Locate the cell with the specified text and output its [x, y] center coordinate. 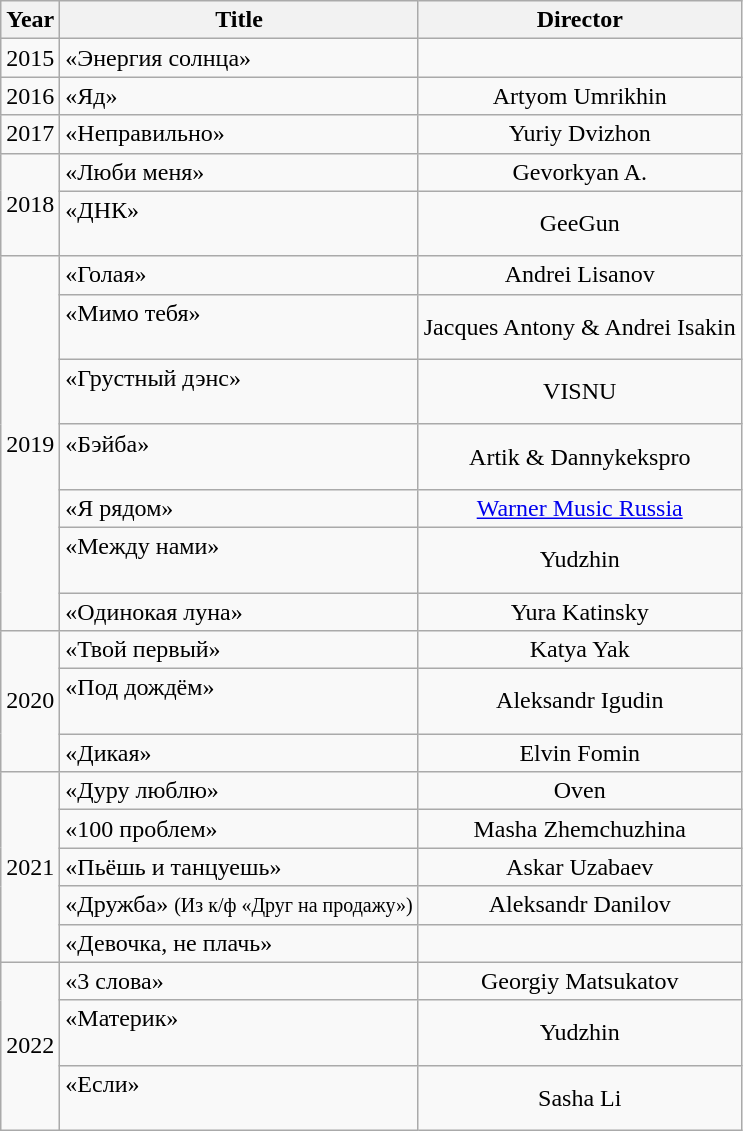
Yuriy Dvizhon [580, 134]
«Голая» [239, 275]
Gevorkyan A. [580, 172]
2020 [30, 702]
Director [580, 20]
Jacques Antony & Andrei Isakin [580, 326]
«Люби меня» [239, 172]
Warner Music Russia [580, 508]
«Грустный дэнс» [239, 392]
«Пьёшь и танцуешь» [239, 867]
«Мимо тебя» [239, 326]
2018 [30, 204]
Artik & Dannykekspro [580, 456]
«Под дождём» [239, 702]
«Между нами» [239, 560]
«Материк» [239, 1032]
«Я рядом» [239, 508]
Masha Zhemchuzhina [580, 829]
Aleksandr Danilov [580, 905]
Andrei Lisanov [580, 275]
«3 слова» [239, 981]
Yura Katinsky [580, 611]
«Энергия солнца» [239, 58]
Sasha Li [580, 1098]
2017 [30, 134]
2015 [30, 58]
«Бэйба» [239, 456]
«Яд» [239, 96]
«Неправильно» [239, 134]
Aleksandr Igudin [580, 702]
2021 [30, 867]
«Если» [239, 1098]
«Дуру люблю» [239, 791]
Askar Uzabaev [580, 867]
«Твой первый» [239, 650]
GeeGun [580, 224]
«100 проблем» [239, 829]
VISNU [580, 392]
Artyom Umrikhin [580, 96]
Katya Yak [580, 650]
Title [239, 20]
Year [30, 20]
Elvin Fomin [580, 753]
2022 [30, 1046]
«ДНК» [239, 224]
«Девочка, не плачь» [239, 943]
«Дружба» (Из к/ф «Друг на продажу») [239, 905]
2016 [30, 96]
«Одинокая луна» [239, 611]
2019 [30, 443]
«Дикая» [239, 753]
Georgiy Matsukatov [580, 981]
Oven [580, 791]
